Provide the [X, Y] coordinate of the cell's center where the given text is located.  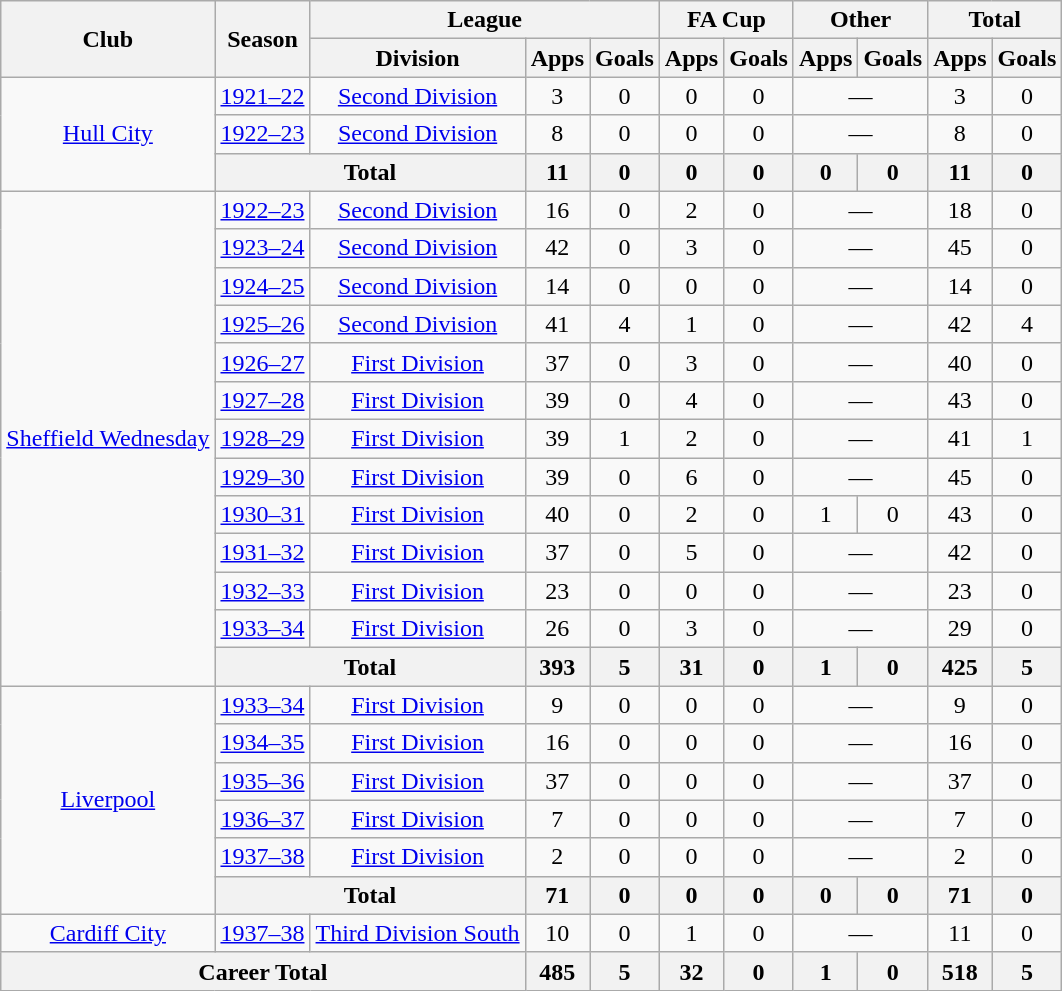
1931–32 [262, 553]
Sheffield Wednesday [108, 438]
1929–30 [262, 477]
26 [557, 629]
32 [691, 971]
League [484, 20]
Division [418, 58]
1927–28 [262, 400]
29 [960, 629]
Season [262, 39]
1923–24 [262, 248]
1926–27 [262, 362]
Cardiff City [108, 933]
Third Division South [418, 933]
393 [557, 667]
31 [691, 667]
Liverpool [108, 800]
1924–25 [262, 286]
425 [960, 667]
Other [860, 20]
Career Total [263, 971]
Hull City [108, 134]
FA Cup [726, 20]
518 [960, 971]
1928–29 [262, 438]
1934–35 [262, 743]
1921–22 [262, 96]
6 [691, 477]
1932–33 [262, 591]
18 [960, 210]
10 [557, 933]
1935–36 [262, 781]
1930–31 [262, 515]
485 [557, 971]
1936–37 [262, 819]
Club [108, 39]
1925–26 [262, 324]
